Search for the cell housing the specified text and yield its [x, y] center coordinate. 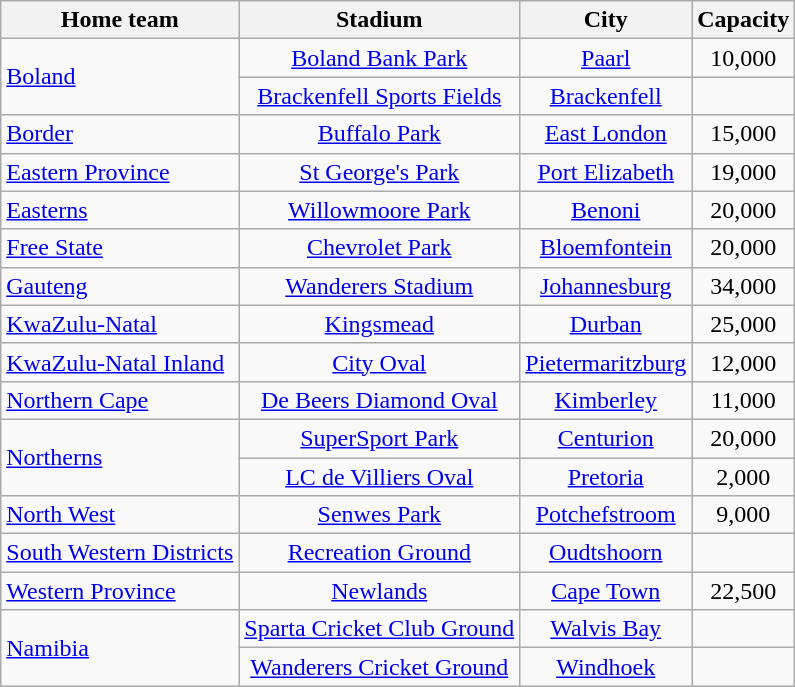
Johannesburg [606, 286]
Kingsmead [380, 324]
Oudtshoorn [606, 553]
Pietermaritzburg [606, 362]
Namibia [120, 648]
Home team [120, 20]
LC de Villiers Oval [380, 477]
Buffalo Park [380, 134]
Potchefstroom [606, 515]
Bloemfontein [606, 248]
City Oval [380, 362]
Eastern Province [120, 172]
Brackenfell Sports Fields [380, 96]
KwaZulu-Natal Inland [120, 362]
SuperSport Park [380, 438]
Boland Bank Park [380, 58]
Paarl [606, 58]
East London [606, 134]
Cape Town [606, 591]
Windhoek [606, 667]
2,000 [744, 477]
Western Province [120, 591]
North West [120, 515]
Recreation Ground [380, 553]
Northern Cape [120, 400]
22,500 [744, 591]
South Western Districts [120, 553]
Free State [120, 248]
25,000 [744, 324]
Brackenfell [606, 96]
Wanderers Cricket Ground [380, 667]
St George's Park [380, 172]
19,000 [744, 172]
Stadium [380, 20]
Chevrolet Park [380, 248]
Easterns [120, 210]
Newlands [380, 591]
Capacity [744, 20]
Durban [606, 324]
Senwes Park [380, 515]
Wanderers Stadium [380, 286]
Sparta Cricket Club Ground [380, 629]
12,000 [744, 362]
KwaZulu-Natal [120, 324]
Willowmoore Park [380, 210]
10,000 [744, 58]
Walvis Bay [606, 629]
City [606, 20]
Benoni [606, 210]
Port Elizabeth [606, 172]
34,000 [744, 286]
Pretoria [606, 477]
Northerns [120, 457]
Gauteng [120, 286]
15,000 [744, 134]
Kimberley [606, 400]
Border [120, 134]
De Beers Diamond Oval [380, 400]
Boland [120, 77]
11,000 [744, 400]
Centurion [606, 438]
9,000 [744, 515]
